Identify which cell holds the provided text, then report its (X, Y) central coordinate. 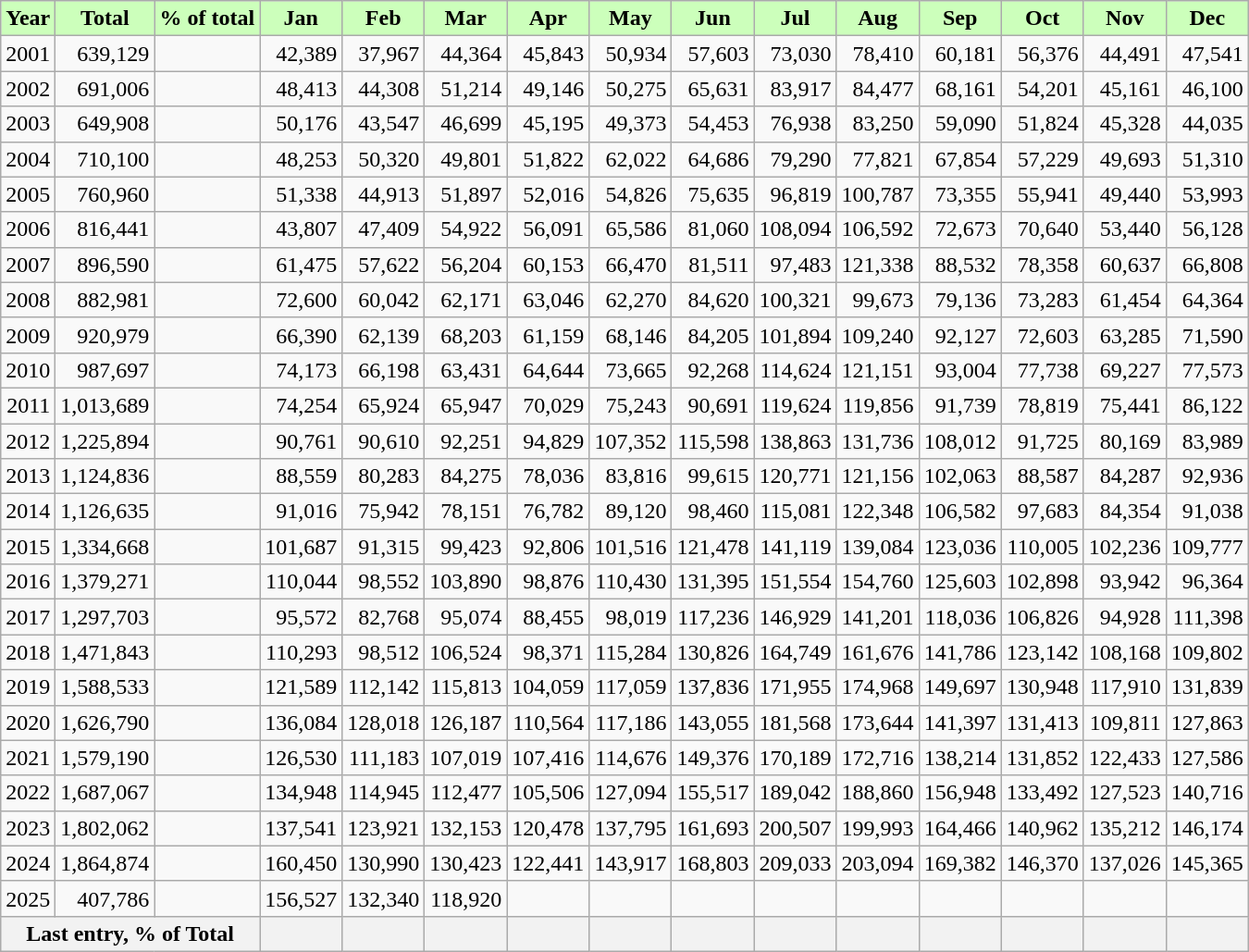
2020 (28, 723)
126,530 (302, 758)
95,572 (302, 617)
Year (28, 19)
73,030 (796, 54)
49,373 (631, 124)
54,453 (712, 124)
106,524 (466, 652)
114,676 (631, 758)
407,786 (105, 898)
118,920 (466, 898)
90,691 (712, 405)
98,019 (631, 617)
99,673 (877, 300)
2021 (28, 758)
164,749 (796, 652)
137,795 (631, 828)
46,699 (466, 124)
111,398 (1206, 617)
May (631, 19)
72,603 (1042, 335)
78,358 (1042, 265)
649,908 (105, 124)
Mar (466, 19)
48,413 (302, 89)
50,934 (631, 54)
156,527 (302, 898)
51,338 (302, 194)
72,673 (960, 229)
98,371 (548, 652)
Jul (796, 19)
47,541 (1206, 54)
121,338 (877, 265)
188,860 (877, 793)
161,676 (877, 652)
2017 (28, 617)
64,644 (548, 370)
1,579,190 (105, 758)
131,395 (712, 582)
1,588,533 (105, 687)
882,981 (105, 300)
105,506 (548, 793)
920,979 (105, 335)
164,466 (960, 828)
2018 (28, 652)
68,161 (960, 89)
95,074 (466, 617)
53,993 (1206, 194)
133,492 (1042, 793)
2003 (28, 124)
117,186 (631, 723)
88,455 (548, 617)
57,603 (712, 54)
46,100 (1206, 89)
60,637 (1125, 265)
2010 (28, 370)
115,284 (631, 652)
59,090 (960, 124)
57,622 (383, 265)
115,598 (712, 441)
2002 (28, 89)
203,094 (877, 863)
45,843 (548, 54)
109,811 (1125, 723)
70,029 (548, 405)
2006 (28, 229)
96,819 (796, 194)
154,760 (877, 582)
104,059 (548, 687)
138,214 (960, 758)
2005 (28, 194)
1,124,836 (105, 476)
189,042 (796, 793)
71,590 (1206, 335)
117,236 (712, 617)
92,251 (466, 441)
1,626,790 (105, 723)
128,018 (383, 723)
75,635 (712, 194)
140,716 (1206, 793)
65,947 (466, 405)
91,725 (1042, 441)
44,491 (1125, 54)
134,948 (302, 793)
49,801 (466, 159)
80,283 (383, 476)
2008 (28, 300)
60,042 (383, 300)
200,507 (796, 828)
56,128 (1206, 229)
83,250 (877, 124)
131,736 (877, 441)
50,275 (631, 89)
110,293 (302, 652)
1,864,874 (105, 863)
199,993 (877, 828)
137,026 (1125, 863)
51,897 (466, 194)
139,084 (877, 547)
81,511 (712, 265)
110,044 (302, 582)
109,240 (877, 335)
120,478 (548, 828)
92,936 (1206, 476)
1,334,668 (105, 547)
68,203 (466, 335)
103,890 (466, 582)
122,433 (1125, 758)
99,615 (712, 476)
130,423 (466, 863)
98,460 (712, 512)
Last entry, % of Total (130, 933)
126,187 (466, 723)
77,821 (877, 159)
67,854 (960, 159)
98,876 (548, 582)
89,120 (631, 512)
63,285 (1125, 335)
84,205 (712, 335)
146,370 (1042, 863)
710,100 (105, 159)
49,146 (548, 89)
Jan (302, 19)
51,310 (1206, 159)
97,683 (1042, 512)
143,055 (712, 723)
106,826 (1042, 617)
121,478 (712, 547)
92,268 (712, 370)
156,948 (960, 793)
78,819 (1042, 405)
1,126,635 (105, 512)
141,397 (960, 723)
137,836 (712, 687)
109,777 (1206, 547)
151,554 (796, 582)
127,586 (1206, 758)
62,139 (383, 335)
2004 (28, 159)
170,189 (796, 758)
Jun (712, 19)
94,928 (1125, 617)
118,036 (960, 617)
61,454 (1125, 300)
51,824 (1042, 124)
83,816 (631, 476)
181,568 (796, 723)
141,786 (960, 652)
90,761 (302, 441)
65,586 (631, 229)
92,127 (960, 335)
64,686 (712, 159)
Apr (548, 19)
2024 (28, 863)
66,390 (302, 335)
1,013,689 (105, 405)
62,270 (631, 300)
43,547 (383, 124)
639,129 (105, 54)
42,389 (302, 54)
61,475 (302, 265)
Nov (1125, 19)
102,063 (960, 476)
52,016 (548, 194)
121,589 (302, 687)
45,161 (1125, 89)
1,687,067 (105, 793)
98,512 (383, 652)
48,253 (302, 159)
127,863 (1206, 723)
61,159 (548, 335)
132,153 (466, 828)
51,822 (548, 159)
97,483 (796, 265)
77,573 (1206, 370)
93,942 (1125, 582)
106,582 (960, 512)
91,038 (1206, 512)
78,151 (466, 512)
100,787 (877, 194)
62,022 (631, 159)
83,917 (796, 89)
101,516 (631, 547)
75,942 (383, 512)
109,802 (1206, 652)
2007 (28, 265)
691,006 (105, 89)
117,910 (1125, 687)
98,552 (383, 582)
1,471,843 (105, 652)
75,441 (1125, 405)
74,254 (302, 405)
Oct (1042, 19)
68,146 (631, 335)
127,094 (631, 793)
117,059 (631, 687)
73,355 (960, 194)
57,229 (1042, 159)
125,603 (960, 582)
2011 (28, 405)
72,600 (302, 300)
123,036 (960, 547)
2019 (28, 687)
Total (105, 19)
160,450 (302, 863)
66,198 (383, 370)
96,364 (1206, 582)
47,409 (383, 229)
107,416 (548, 758)
123,921 (383, 828)
102,236 (1125, 547)
1,225,894 (105, 441)
107,019 (466, 758)
62,171 (466, 300)
119,624 (796, 405)
86,122 (1206, 405)
141,119 (796, 547)
122,348 (877, 512)
60,153 (548, 265)
65,924 (383, 405)
112,477 (466, 793)
2023 (28, 828)
84,354 (1125, 512)
100,321 (796, 300)
2025 (28, 898)
64,364 (1206, 300)
45,328 (1125, 124)
83,989 (1206, 441)
63,046 (548, 300)
51,214 (466, 89)
74,173 (302, 370)
110,564 (548, 723)
91,016 (302, 512)
131,852 (1042, 758)
2013 (28, 476)
79,136 (960, 300)
91,739 (960, 405)
99,423 (466, 547)
1,802,062 (105, 828)
138,863 (796, 441)
75,243 (631, 405)
88,532 (960, 265)
101,894 (796, 335)
81,060 (712, 229)
69,227 (1125, 370)
84,275 (466, 476)
146,929 (796, 617)
141,201 (877, 617)
91,315 (383, 547)
66,470 (631, 265)
43,807 (302, 229)
2014 (28, 512)
79,290 (796, 159)
146,174 (1206, 828)
73,665 (631, 370)
2015 (28, 547)
101,687 (302, 547)
896,590 (105, 265)
54,826 (631, 194)
73,283 (1042, 300)
88,587 (1042, 476)
50,320 (383, 159)
1,379,271 (105, 582)
121,151 (877, 370)
50,176 (302, 124)
56,376 (1042, 54)
816,441 (105, 229)
94,829 (548, 441)
102,898 (1042, 582)
987,697 (105, 370)
108,094 (796, 229)
37,967 (383, 54)
108,168 (1125, 652)
130,990 (383, 863)
169,382 (960, 863)
49,440 (1125, 194)
110,430 (631, 582)
84,477 (877, 89)
80,169 (1125, 441)
161,693 (712, 828)
135,212 (1125, 828)
60,181 (960, 54)
136,084 (302, 723)
145,365 (1206, 863)
44,364 (466, 54)
155,517 (712, 793)
119,856 (877, 405)
149,376 (712, 758)
2012 (28, 441)
115,081 (796, 512)
Feb (383, 19)
130,948 (1042, 687)
44,035 (1206, 124)
140,962 (1042, 828)
82,768 (383, 617)
131,839 (1206, 687)
2001 (28, 54)
120,771 (796, 476)
127,523 (1125, 793)
171,955 (796, 687)
107,352 (631, 441)
55,941 (1042, 194)
2016 (28, 582)
44,308 (383, 89)
84,620 (712, 300)
114,624 (796, 370)
760,960 (105, 194)
44,913 (383, 194)
49,693 (1125, 159)
122,441 (548, 863)
121,156 (877, 476)
114,945 (383, 793)
53,440 (1125, 229)
172,716 (877, 758)
92,806 (548, 547)
106,592 (877, 229)
54,201 (1042, 89)
78,036 (548, 476)
2022 (28, 793)
Sep (960, 19)
77,738 (1042, 370)
45,195 (548, 124)
66,808 (1206, 265)
130,826 (712, 652)
174,968 (877, 687)
131,413 (1042, 723)
88,559 (302, 476)
84,287 (1125, 476)
209,033 (796, 863)
56,204 (466, 265)
1,297,703 (105, 617)
2009 (28, 335)
% of total (207, 19)
115,813 (466, 687)
143,917 (631, 863)
149,697 (960, 687)
93,004 (960, 370)
173,644 (877, 723)
63,431 (466, 370)
123,142 (1042, 652)
90,610 (383, 441)
168,803 (712, 863)
137,541 (302, 828)
54,922 (466, 229)
Aug (877, 19)
70,640 (1042, 229)
132,340 (383, 898)
65,631 (712, 89)
112,142 (383, 687)
56,091 (548, 229)
111,183 (383, 758)
110,005 (1042, 547)
76,782 (548, 512)
Dec (1206, 19)
108,012 (960, 441)
78,410 (877, 54)
76,938 (796, 124)
